Pinpoint the cell where the given text exists, returning its [x, y] midpoint coordinate. 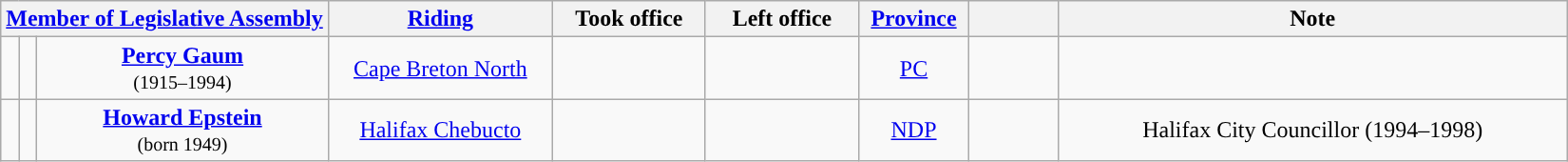
Member of Legislative Assembly [165, 19]
Note [1312, 19]
Halifax Chebucto [440, 130]
Percy Gaum(1915–1994) [182, 69]
Province [914, 19]
Took office [629, 19]
Halifax City Councillor (1994–1998) [1312, 130]
Cape Breton North [440, 69]
Left office [781, 19]
Howard Epstein(born 1949) [182, 130]
NDP [914, 130]
PC [914, 69]
Riding [440, 19]
